Capture the cell that displays the provided text and extract its [X, Y] central coordinate. 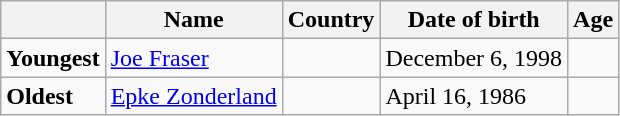
Country [331, 20]
April 16, 1986 [474, 96]
Age [594, 20]
Date of birth [474, 20]
Epke Zonderland [194, 96]
Name [194, 20]
Oldest [53, 96]
Youngest [53, 58]
December 6, 1998 [474, 58]
Joe Fraser [194, 58]
